Provide the (x, y) coordinate of the cell's center where the given text is located.  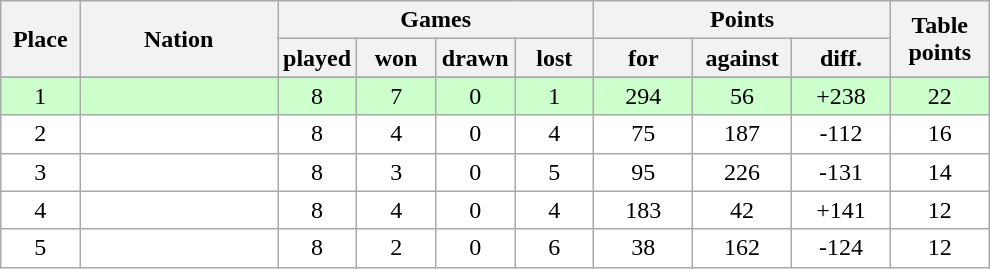
against (742, 58)
diff. (842, 58)
lost (554, 58)
+238 (842, 96)
played (318, 58)
Place (40, 39)
-112 (842, 134)
+141 (842, 210)
226 (742, 172)
14 (940, 172)
95 (644, 172)
-131 (842, 172)
won (396, 58)
38 (644, 248)
162 (742, 248)
Nation (179, 39)
-124 (842, 248)
Games (436, 20)
42 (742, 210)
294 (644, 96)
75 (644, 134)
Points (742, 20)
56 (742, 96)
for (644, 58)
6 (554, 248)
187 (742, 134)
drawn (476, 58)
16 (940, 134)
Tablepoints (940, 39)
183 (644, 210)
22 (940, 96)
7 (396, 96)
